Locate the cell with the specified text and output its (X, Y) center coordinate. 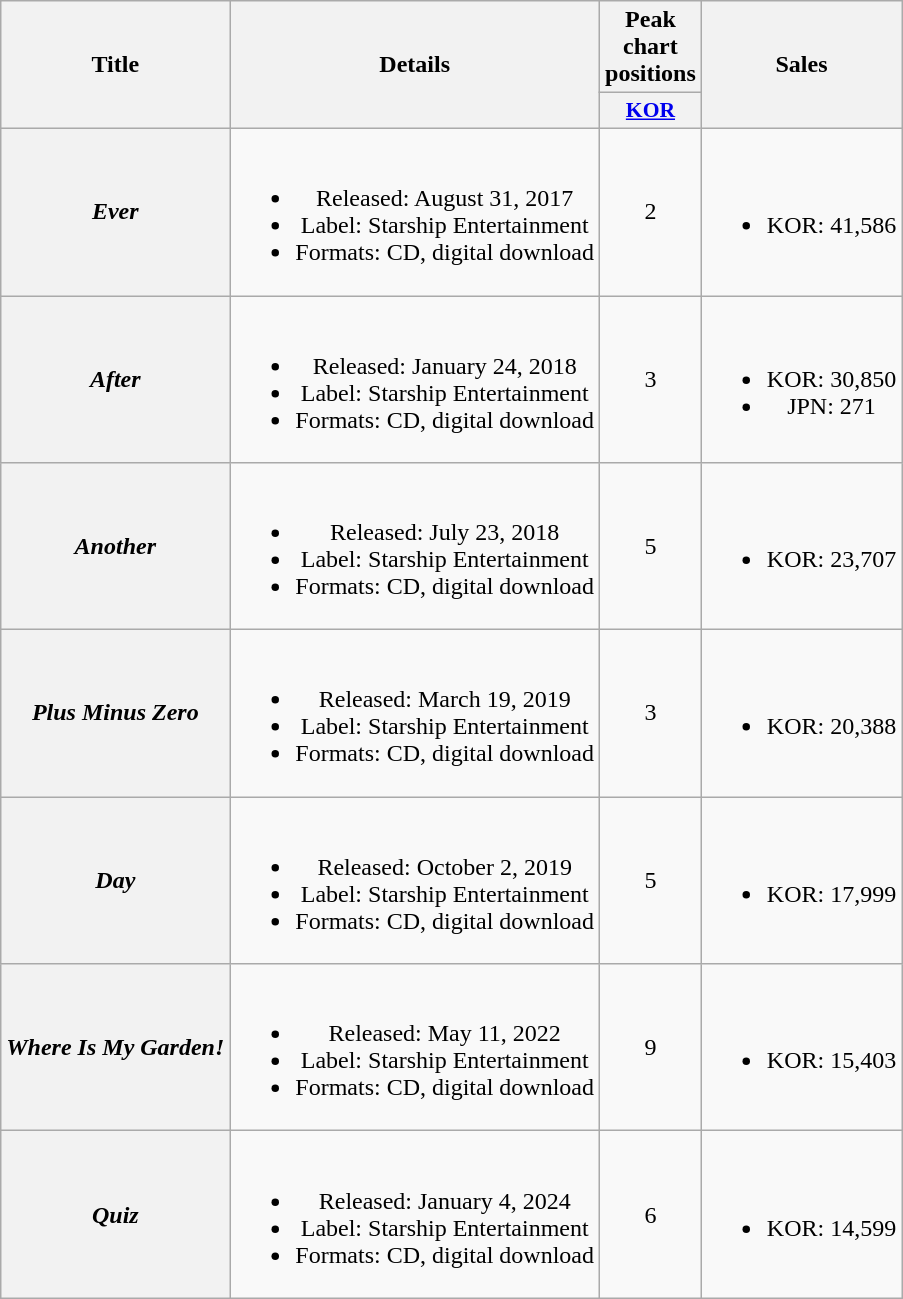
KOR (651, 111)
Sales (801, 65)
KOR: 23,707 (801, 546)
KOR: 20,388 (801, 714)
Peakchartpositions (651, 47)
9 (651, 1048)
Another (116, 546)
2 (651, 212)
Day (116, 880)
Quiz (116, 1214)
Released: May 11, 2022Label: Starship EntertainmentFormats: CD, digital download (415, 1048)
Released: July 23, 2018Label: Starship EntertainmentFormats: CD, digital download (415, 546)
Title (116, 65)
After (116, 380)
Released: August 31, 2017Label: Starship EntertainmentFormats: CD, digital download (415, 212)
6 (651, 1214)
Released: January 24, 2018Label: Starship EntertainmentFormats: CD, digital download (415, 380)
Released: October 2, 2019Label: Starship EntertainmentFormats: CD, digital download (415, 880)
Plus Minus Zero (116, 714)
Where Is My Garden! (116, 1048)
KOR: 14,599 (801, 1214)
Released: January 4, 2024Label: Starship EntertainmentFormats: CD, digital download (415, 1214)
KOR: 41,586 (801, 212)
Ever (116, 212)
KOR: 30,850JPN: 271 (801, 380)
Released: March 19, 2019Label: Starship EntertainmentFormats: CD, digital download (415, 714)
KOR: 15,403 (801, 1048)
Details (415, 65)
KOR: 17,999 (801, 880)
